Pinpoint the cell where the given text exists, returning its [X, Y] midpoint coordinate. 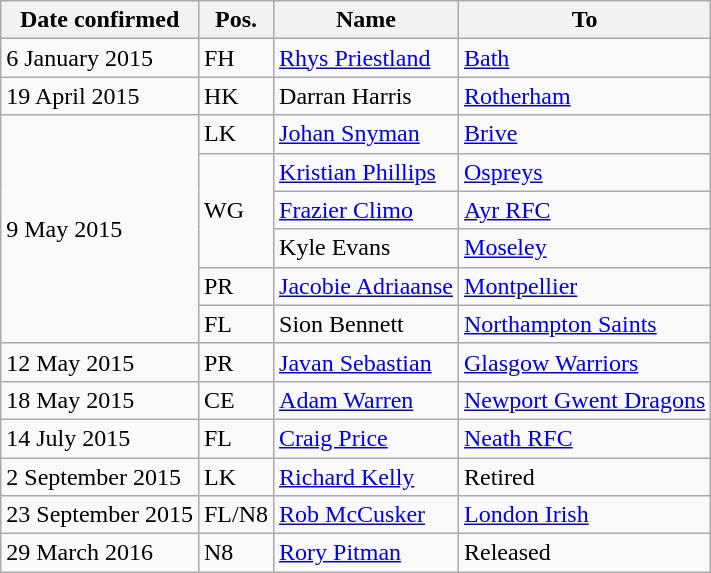
FL/N8 [236, 515]
Rory Pitman [366, 553]
Montpellier [585, 286]
Northampton Saints [585, 324]
London Irish [585, 515]
Moseley [585, 248]
Rob McCusker [366, 515]
6 January 2015 [100, 58]
Frazier Climo [366, 210]
Released [585, 553]
Sion Bennett [366, 324]
CE [236, 400]
HK [236, 96]
WG [236, 210]
Neath RFC [585, 438]
Kristian Phillips [366, 172]
Bath [585, 58]
N8 [236, 553]
Ayr RFC [585, 210]
Name [366, 20]
Craig Price [366, 438]
Richard Kelly [366, 477]
14 July 2015 [100, 438]
2 September 2015 [100, 477]
Retired [585, 477]
23 September 2015 [100, 515]
Kyle Evans [366, 248]
Pos. [236, 20]
Brive [585, 134]
Darran Harris [366, 96]
Glasgow Warriors [585, 362]
Date confirmed [100, 20]
To [585, 20]
Johan Snyman [366, 134]
Javan Sebastian [366, 362]
19 April 2015 [100, 96]
Rhys Priestland [366, 58]
Adam Warren [366, 400]
Newport Gwent Dragons [585, 400]
Jacobie Adriaanse [366, 286]
29 March 2016 [100, 553]
12 May 2015 [100, 362]
18 May 2015 [100, 400]
FH [236, 58]
Ospreys [585, 172]
9 May 2015 [100, 229]
Rotherham [585, 96]
